Search for the cell housing the specified text and yield its (X, Y) center coordinate. 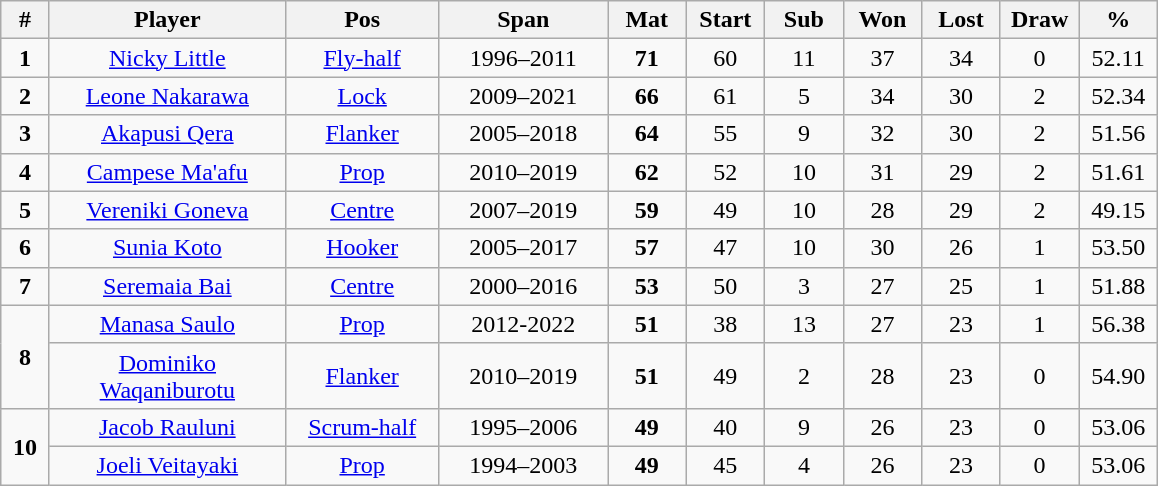
Sub (804, 20)
Nicky Little (167, 58)
Lock (362, 96)
Seremaia Bai (167, 286)
Dominiko Waqaniburotu (167, 376)
53.50 (1118, 248)
6 (26, 248)
11 (804, 58)
61 (726, 96)
2000–2016 (524, 286)
37 (882, 58)
Span (524, 20)
40 (726, 427)
Sunia Koto (167, 248)
1995–2006 (524, 427)
38 (726, 324)
64 (648, 134)
2005–2017 (524, 248)
Campese Ma'afu (167, 172)
Jacob Rauluni (167, 427)
Fly-half (362, 58)
# (26, 20)
Start (726, 20)
47 (726, 248)
Vereniki Goneva (167, 210)
54.90 (1118, 376)
52.34 (1118, 96)
57 (648, 248)
51.88 (1118, 286)
50 (726, 286)
51.56 (1118, 134)
Hooker (362, 248)
53 (648, 286)
Mat (648, 20)
31 (882, 172)
7 (26, 286)
59 (648, 210)
2012-2022 (524, 324)
Won (882, 20)
2007–2019 (524, 210)
13 (804, 324)
2009–2021 (524, 96)
Draw (1040, 20)
Pos (362, 20)
Scrum-half (362, 427)
60 (726, 58)
66 (648, 96)
71 (648, 58)
51.61 (1118, 172)
Joeli Veitayaki (167, 465)
56.38 (1118, 324)
1994–2003 (524, 465)
55 (726, 134)
45 (726, 465)
52 (726, 172)
25 (962, 286)
Leone Nakarawa (167, 96)
2005–2018 (524, 134)
Player (167, 20)
% (1118, 20)
52.11 (1118, 58)
49.15 (1118, 210)
62 (648, 172)
Akapusi Qera (167, 134)
8 (26, 356)
1996–2011 (524, 58)
Manasa Saulo (167, 324)
Lost (962, 20)
32 (882, 134)
